Find where the given text appears and provide that cell's center as (x, y) coordinate. 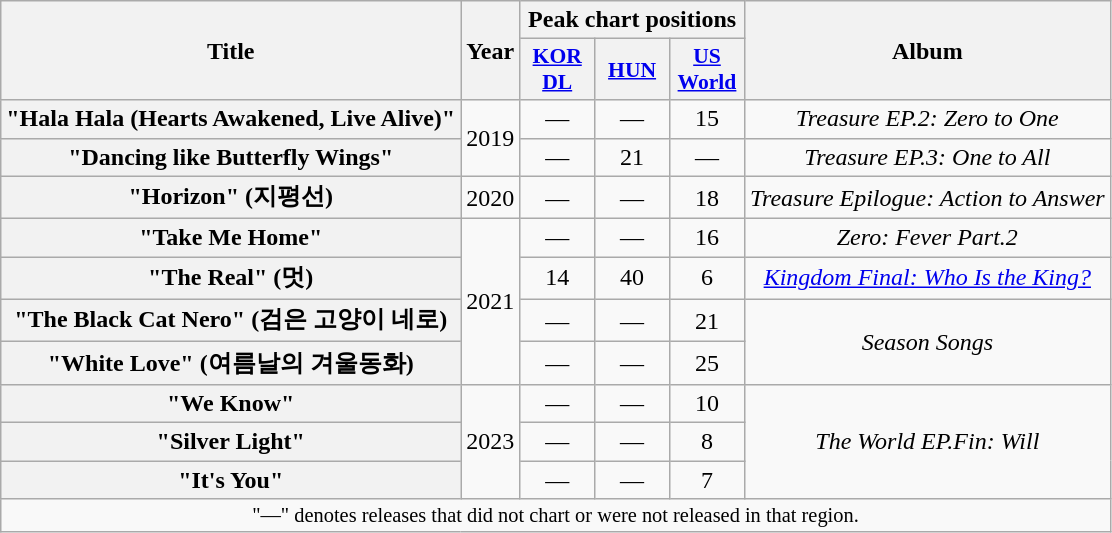
"Hala Hala (Hearts Awakened, Live Alive)" (231, 119)
Treasure EP.3: One to All (927, 157)
25 (708, 364)
HUN (632, 70)
Peak chart positions (632, 20)
14 (558, 278)
"White Love" (여름날의 겨울동화) (231, 364)
10 (708, 403)
Treasure Epilogue: Action to Answer (927, 198)
"The Real" (멋) (231, 278)
"Take Me Home" (231, 238)
"We Know" (231, 403)
Title (231, 50)
15 (708, 119)
"Dancing like Butterfly Wings" (231, 157)
Kingdom Final: Who Is the King? (927, 278)
"Silver Light" (231, 441)
2020 (490, 198)
KORDL (558, 70)
18 (708, 198)
"It's You" (231, 479)
Album (927, 50)
Zero: Fever Part.2 (927, 238)
2019 (490, 138)
6 (708, 278)
"Horizon" (지평선) (231, 198)
40 (632, 278)
USWorld (708, 70)
2023 (490, 441)
Season Songs (927, 342)
Treasure EP.2: Zero to One (927, 119)
"The Black Cat Nero" (검은 고양이 네로) (231, 320)
"—" denotes releases that did not chart or were not released in that region. (556, 516)
7 (708, 479)
Year (490, 50)
The World EP.Fin: Will (927, 441)
16 (708, 238)
8 (708, 441)
2021 (490, 302)
